From the cell containing the given text, extract its center point as (x, y) coordinate. 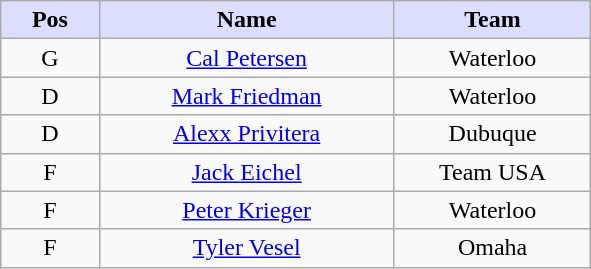
Peter Krieger (246, 210)
Omaha (492, 248)
Team USA (492, 172)
Dubuque (492, 134)
Jack Eichel (246, 172)
Name (246, 20)
Pos (50, 20)
Cal Petersen (246, 58)
Tyler Vesel (246, 248)
Mark Friedman (246, 96)
Team (492, 20)
Alexx Privitera (246, 134)
G (50, 58)
